Capture the cell that displays the provided text and extract its [X, Y] central coordinate. 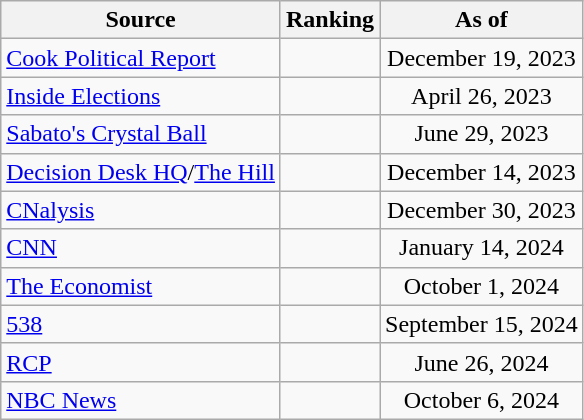
The Economist [141, 286]
As of [482, 20]
September 15, 2024 [482, 324]
January 14, 2024 [482, 248]
Sabato's Crystal Ball [141, 134]
April 26, 2023 [482, 96]
Cook Political Report [141, 58]
Ranking [330, 20]
October 1, 2024 [482, 286]
CNN [141, 248]
NBC News [141, 400]
December 30, 2023 [482, 210]
CNalysis [141, 210]
October 6, 2024 [482, 400]
June 29, 2023 [482, 134]
Inside Elections [141, 96]
RCP [141, 362]
December 19, 2023 [482, 58]
Source [141, 20]
June 26, 2024 [482, 362]
538 [141, 324]
December 14, 2023 [482, 172]
Decision Desk HQ/The Hill [141, 172]
